Output the [X, Y] coordinate of the center of the cell containing the given text.  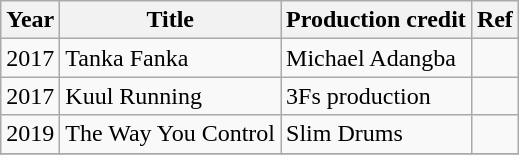
Tanka Fanka [170, 58]
Kuul Running [170, 96]
2019 [30, 134]
Michael Adangba [376, 58]
3Fs production [376, 96]
Title [170, 20]
Production credit [376, 20]
The Way You Control [170, 134]
Year [30, 20]
Ref [494, 20]
Slim Drums [376, 134]
